Output the [X, Y] coordinate of the center of the cell containing the given text.  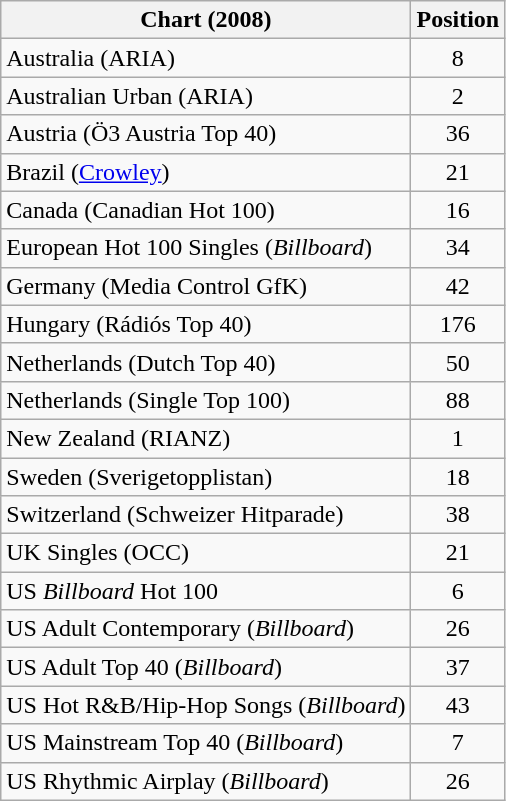
Switzerland (Schweizer Hitparade) [206, 515]
US Mainstream Top 40 (Billboard) [206, 743]
6 [458, 591]
7 [458, 743]
US Hot R&B/Hip-Hop Songs (Billboard) [206, 705]
88 [458, 400]
Chart (2008) [206, 20]
2 [458, 96]
37 [458, 667]
Australian Urban (ARIA) [206, 96]
Netherlands (Dutch Top 40) [206, 362]
38 [458, 515]
43 [458, 705]
Australia (ARIA) [206, 58]
34 [458, 248]
Canada (Canadian Hot 100) [206, 210]
16 [458, 210]
US Rhythmic Airplay (Billboard) [206, 781]
New Zealand (RIANZ) [206, 438]
US Adult Top 40 (Billboard) [206, 667]
42 [458, 286]
US Adult Contemporary (Billboard) [206, 629]
176 [458, 324]
European Hot 100 Singles (Billboard) [206, 248]
Netherlands (Single Top 100) [206, 400]
Hungary (Rádiós Top 40) [206, 324]
1 [458, 438]
Position [458, 20]
Brazil (Crowley) [206, 172]
Germany (Media Control GfK) [206, 286]
Sweden (Sverigetopplistan) [206, 477]
8 [458, 58]
UK Singles (OCC) [206, 553]
Austria (Ö3 Austria Top 40) [206, 134]
36 [458, 134]
US Billboard Hot 100 [206, 591]
50 [458, 362]
18 [458, 477]
